Locate the cell with the specified text and output its (x, y) center coordinate. 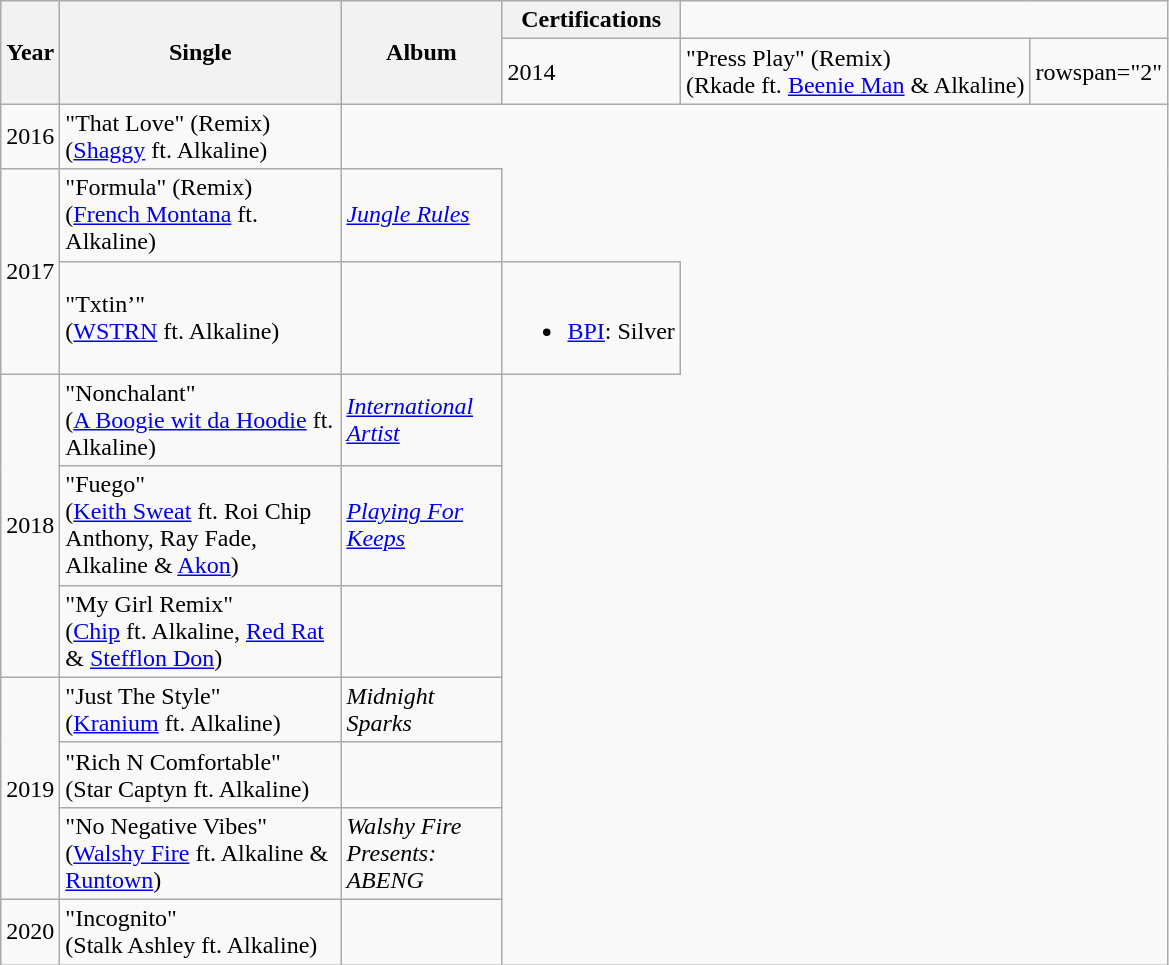
"That Love" (Remix)(Shaggy ft. Alkaline) (200, 136)
Midnight Sparks (422, 710)
Single (200, 52)
"Txtin’" (WSTRN ft. Alkaline) (200, 318)
2018 (30, 526)
"Incognito"(Stalk Ashley ft. Alkaline) (200, 932)
Year (30, 52)
"My Girl Remix" (Chip ft. Alkaline, Red Rat & Stefflon Don) (200, 631)
"Just The Style"(Kranium ft. Alkaline) (200, 710)
2016 (30, 136)
Album (422, 52)
Walshy Fire Presents: ABENG (422, 853)
"Formula" (Remix)(French Montana ft. Alkaline) (200, 215)
"No Negative Vibes"(Walshy Fire ft. Alkaline & Runtown) (200, 853)
2019 (30, 788)
2014 (591, 72)
Certifications (591, 20)
BPI: Silver (591, 318)
International Artist (422, 420)
"Nonchalant" (A Boogie wit da Hoodie ft. Alkaline) (200, 420)
"Fuego" (Keith Sweat ft. Roi Chip Anthony, Ray Fade, Alkaline & Akon) (200, 526)
2017 (30, 272)
Playing For Keeps (422, 526)
2020 (30, 932)
Jungle Rules (422, 215)
"Press Play" (Remix)(Rkade ft. Beenie Man & Alkaline) (855, 72)
"Rich N Comfortable"(Star Captyn ft. Alkaline) (200, 774)
rowspan="2" (1099, 72)
